Locate the cell with the specified text and output its [x, y] center coordinate. 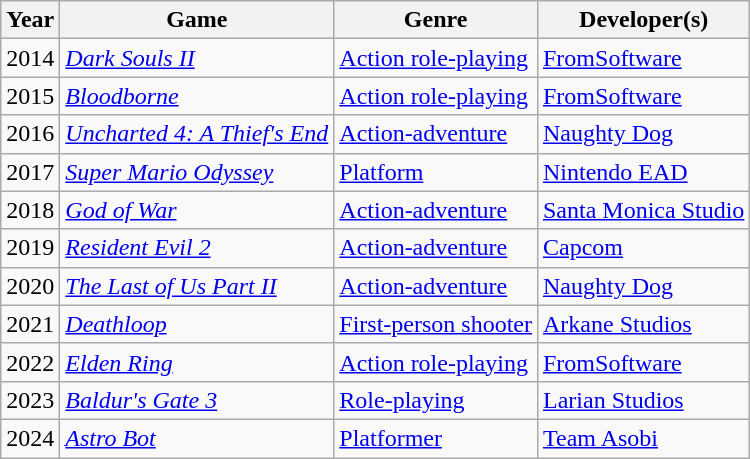
Capcom [643, 248]
Baldur's Gate 3 [197, 400]
2023 [30, 400]
2022 [30, 362]
2015 [30, 96]
Resident Evil 2 [197, 248]
2018 [30, 210]
Game [197, 20]
Uncharted 4: A Thief's End [197, 134]
Santa Monica Studio [643, 210]
Genre [436, 20]
Nintendo EAD [643, 172]
Dark Souls II [197, 58]
First-person shooter [436, 324]
Platform [436, 172]
2014 [30, 58]
Astro Bot [197, 438]
God of War [197, 210]
Bloodborne [197, 96]
Platformer [436, 438]
Super Mario Odyssey [197, 172]
Elden Ring [197, 362]
Role-playing [436, 400]
2020 [30, 286]
Larian Studios [643, 400]
Year [30, 20]
Developer(s) [643, 20]
Arkane Studios [643, 324]
2017 [30, 172]
The Last of Us Part II [197, 286]
2021 [30, 324]
2019 [30, 248]
2016 [30, 134]
Team Asobi [643, 438]
Deathloop [197, 324]
2024 [30, 438]
